Locate the cell with the specified text and output its [x, y] center coordinate. 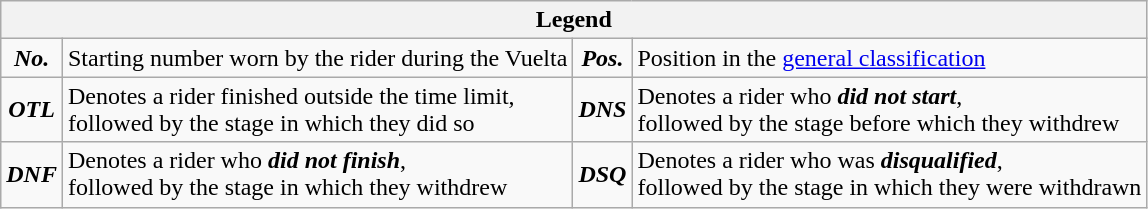
DNF [32, 174]
No. [32, 58]
Denotes a rider who did not start,followed by the stage before which they withdrew [890, 110]
Denotes a rider who was disqualified,followed by the stage in which they were withdrawn [890, 174]
Pos. [602, 58]
Position in the general classification [890, 58]
DSQ [602, 174]
OTL [32, 110]
Starting number worn by the rider during the Vuelta [317, 58]
Legend [574, 20]
DNS [602, 110]
Denotes a rider finished outside the time limit,followed by the stage in which they did so [317, 110]
Denotes a rider who did not finish,followed by the stage in which they withdrew [317, 174]
